Return the [x, y] coordinate for the center point of the cell that contains the specified text.  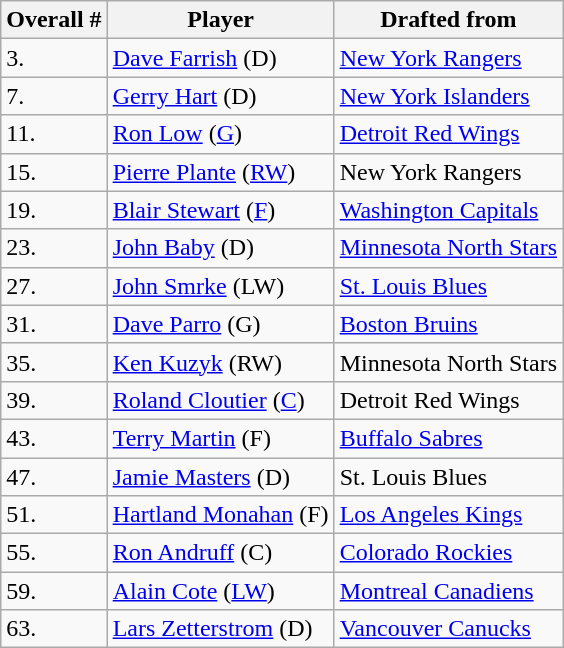
Overall # [54, 20]
Lars Zetterstrom (D) [220, 629]
Boston Bruins [448, 324]
43. [54, 438]
Los Angeles Kings [448, 515]
55. [54, 553]
Jamie Masters (D) [220, 477]
Ken Kuzyk (RW) [220, 362]
John Smrke (LW) [220, 286]
35. [54, 362]
Player [220, 20]
New York Islanders [448, 96]
Buffalo Sabres [448, 438]
7. [54, 96]
Pierre Plante (RW) [220, 172]
Ron Low (G) [220, 134]
Terry Martin (F) [220, 438]
31. [54, 324]
51. [54, 515]
Colorado Rockies [448, 553]
39. [54, 400]
John Baby (D) [220, 248]
Roland Cloutier (C) [220, 400]
Montreal Canadiens [448, 591]
23. [54, 248]
Washington Capitals [448, 210]
Alain Cote (LW) [220, 591]
47. [54, 477]
Dave Farrish (D) [220, 58]
11. [54, 134]
Hartland Monahan (F) [220, 515]
27. [54, 286]
Dave Parro (G) [220, 324]
15. [54, 172]
Ron Andruff (C) [220, 553]
Drafted from [448, 20]
59. [54, 591]
Vancouver Canucks [448, 629]
63. [54, 629]
19. [54, 210]
Blair Stewart (F) [220, 210]
Gerry Hart (D) [220, 96]
3. [54, 58]
